Scan for the cell matching the given text and deliver its [X, Y] coordinate at center. 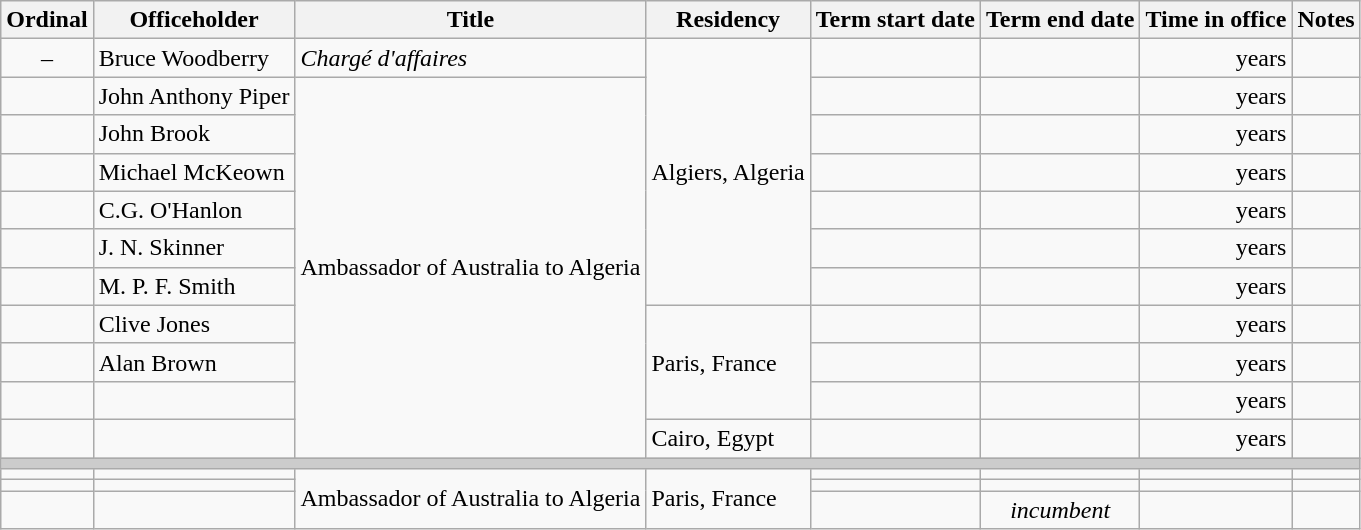
Ordinal [47, 20]
M. P. F. Smith [194, 286]
John Anthony Piper [194, 96]
Bruce Woodberry [194, 58]
C.G. O'Hanlon [194, 210]
John Brook [194, 134]
Residency [728, 20]
Michael McKeown [194, 172]
Alan Brown [194, 362]
Clive Jones [194, 324]
– [47, 58]
Chargé d'affaires [470, 58]
J. N. Skinner [194, 248]
incumbent [1060, 510]
Algiers, Algeria [728, 172]
Term start date [895, 20]
Time in office [1216, 20]
Notes [1326, 20]
Title [470, 20]
Term end date [1060, 20]
Officeholder [194, 20]
Cairo, Egypt [728, 438]
